From the cell containing the given text, extract its center point as (x, y) coordinate. 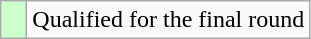
Qualified for the final round (168, 20)
